For the text-containing cell, return its midpoint in [X, Y] coordinate format. 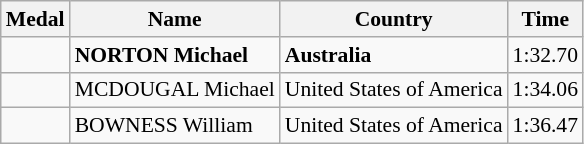
1:32.70 [546, 55]
NORTON Michael [175, 55]
Australia [394, 55]
1:34.06 [546, 90]
MCDOUGAL Michael [175, 90]
Country [394, 19]
1:36.47 [546, 126]
Time [546, 19]
BOWNESS William [175, 126]
Medal [36, 19]
Name [175, 19]
